For the text-containing cell, return its midpoint in [x, y] coordinate format. 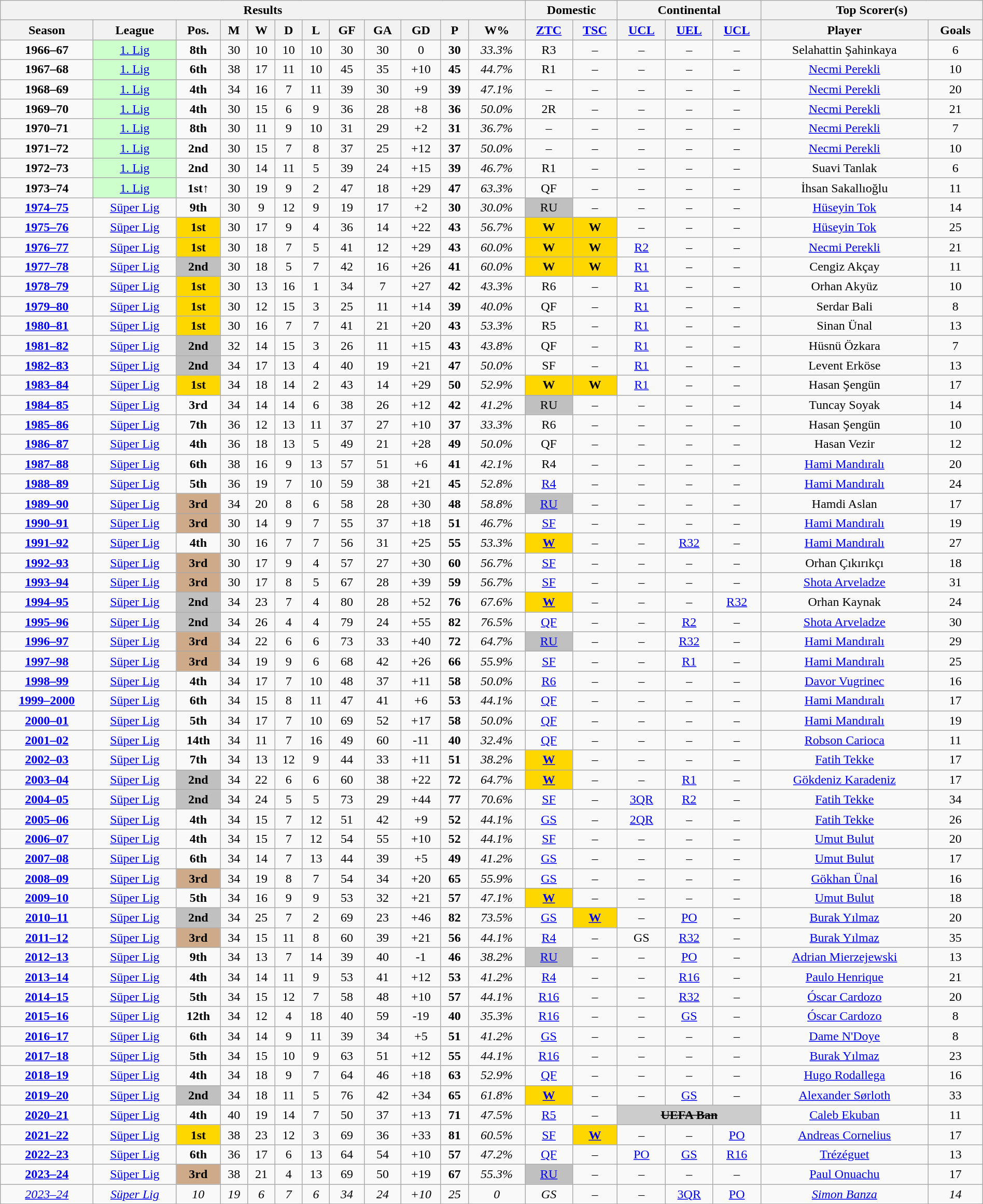
TSC [595, 30]
35.3% [497, 1016]
UEL [690, 30]
1999–2000 [47, 701]
+13 [421, 1115]
+44 [421, 799]
1985–86 [47, 424]
+28 [421, 444]
D [288, 30]
Trézéguet [845, 1154]
1988–89 [47, 484]
İhsan Sakallıoğlu [845, 188]
Alexander Sørloth [845, 1095]
1991–92 [47, 543]
1980–81 [47, 326]
Suavi Tanlak [845, 168]
1968–69 [47, 89]
1 [316, 287]
Gökhan Ünal [845, 879]
+55 [421, 622]
+19 [421, 1174]
2002–03 [47, 760]
Davor Vugrinec [845, 681]
2020–21 [47, 1115]
66 [454, 661]
1969–70 [47, 109]
1973–74 [47, 188]
+25 [421, 543]
Paul Onuachu [845, 1174]
63.3% [497, 188]
Andreas Cornelius [845, 1135]
81 [454, 1135]
1983–84 [47, 385]
2021–22 [47, 1135]
2004–05 [47, 799]
2016–17 [47, 1036]
2013–14 [47, 977]
Tuncay Soyak [845, 405]
Domestic [571, 10]
Continental [690, 10]
43.8% [497, 346]
1974–75 [47, 207]
2017–18 [47, 1056]
1986–87 [47, 444]
47.5% [497, 1115]
R3 [549, 50]
Orhan Çıkırıkçı [845, 562]
2022–23 [47, 1154]
W% [497, 30]
M [234, 30]
2005–06 [47, 819]
Pos. [198, 30]
2007–08 [47, 858]
1982–83 [47, 365]
1967–68 [47, 69]
Caleb Ekuban [845, 1115]
2012–13 [47, 957]
2014–15 [47, 997]
+27 [421, 287]
1992–93 [47, 562]
Results [263, 10]
1977–78 [47, 267]
2011–12 [47, 938]
1994–95 [47, 602]
Adrian Mierzejewski [845, 957]
Top Scorer(s) [872, 10]
1972–73 [47, 168]
2009–10 [47, 898]
1979–80 [47, 306]
Gökdeniz Karadeniz [845, 780]
67.6% [497, 602]
1995–96 [47, 622]
+14 [421, 306]
44.7% [497, 69]
77 [454, 799]
47.2% [497, 1154]
-11 [421, 740]
2015–16 [47, 1016]
Selahattin Şahinkaya [845, 50]
1989–90 [47, 503]
80 [347, 602]
+33 [421, 1135]
2010–11 [47, 918]
14th [198, 740]
Season [47, 30]
1976–77 [47, 247]
UEFA Ban [690, 1115]
1984–85 [47, 405]
Sinan Ünal [845, 326]
Hasan Vezir [845, 444]
Orhan Kaynak [845, 602]
12th [198, 1016]
Player [845, 30]
Hüsnü Özkara [845, 346]
+39 [421, 583]
70.6% [497, 799]
1996–97 [47, 642]
1975–76 [47, 227]
58.8% [497, 503]
76.5% [497, 622]
79 [347, 622]
1970–71 [47, 129]
60.5% [497, 1135]
Dame N'Doye [845, 1036]
Simon Banza [845, 1194]
1998–99 [47, 681]
1971–72 [47, 148]
+40 [421, 642]
Cengiz Akçay [845, 267]
40.0% [497, 306]
52.8% [497, 484]
2019–20 [47, 1095]
1993–94 [47, 583]
+17 [421, 720]
L [316, 30]
2003–04 [47, 780]
42.1% [497, 464]
2018–19 [47, 1075]
36.7% [497, 129]
-19 [421, 1016]
ZTC [549, 30]
P [454, 30]
2001–02 [47, 740]
43.3% [497, 287]
Goals [955, 30]
Hamdi Aslan [845, 503]
1966–67 [47, 50]
Paulo Henrique [845, 977]
55.3% [497, 1174]
+34 [421, 1095]
61.8% [497, 1095]
GD [421, 30]
Levent Erköse [845, 365]
1990–91 [47, 523]
Robson Carioca [845, 740]
2006–07 [47, 839]
1997–98 [47, 661]
+8 [421, 109]
GA [383, 30]
1st↑ [198, 188]
30.0% [497, 207]
68 [347, 661]
+46 [421, 918]
Serdar Bali [845, 306]
GF [347, 30]
32.4% [497, 740]
1981–82 [47, 346]
71 [454, 1115]
Orhan Akyüz [845, 287]
Hugo Rodallega [845, 1075]
League [135, 30]
1987–88 [47, 464]
73.5% [497, 918]
-1 [421, 957]
1978–79 [47, 287]
2000–01 [47, 720]
2QR [642, 819]
2008–09 [47, 879]
2R [549, 109]
+52 [421, 602]
